Extract the [x, y] coordinate from the center of the cell holding the provided text.  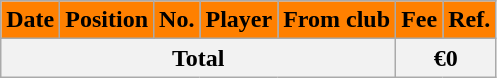
From club [337, 20]
Fee [420, 20]
Ref. [470, 20]
€0 [446, 58]
No. [177, 20]
Date [30, 20]
Position [107, 20]
Total [198, 58]
Player [239, 20]
